Find where the given text appears and provide that cell's center as (X, Y) coordinate. 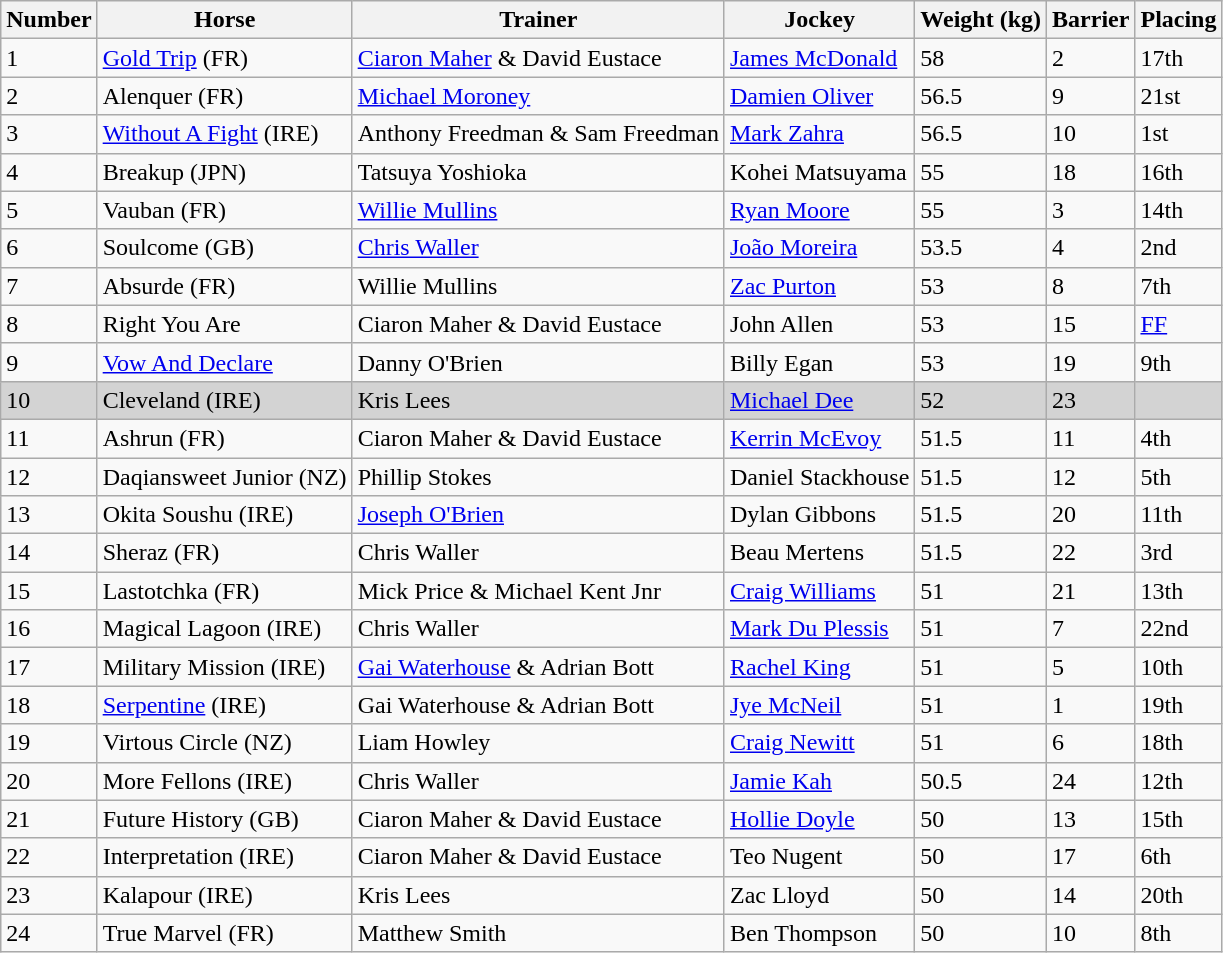
Right You Are (224, 324)
52 (981, 400)
Lastotchka (FR) (224, 591)
Vauban (FR) (224, 210)
Sheraz (FR) (224, 553)
Hollie Doyle (819, 819)
Without A Fight (IRE) (224, 134)
Beau Mertens (819, 553)
João Moreira (819, 248)
16th (1178, 172)
Rachel King (819, 667)
Craig Newitt (819, 743)
18th (1178, 743)
9th (1178, 362)
12th (1178, 781)
Phillip Stokes (538, 477)
4th (1178, 438)
50.5 (981, 781)
Damien Oliver (819, 96)
More Fellons (IRE) (224, 781)
True Marvel (FR) (224, 933)
Horse (224, 20)
Serpentine (IRE) (224, 705)
13th (1178, 591)
Kalapour (IRE) (224, 895)
Teo Nugent (819, 857)
6th (1178, 857)
Breakup (JPN) (224, 172)
Barrier (1091, 20)
Liam Howley (538, 743)
Zac Purton (819, 286)
Tatsuya Yoshioka (538, 172)
Ryan Moore (819, 210)
20th (1178, 895)
Interpretation (IRE) (224, 857)
16 (49, 629)
Mark Du Plessis (819, 629)
John Allen (819, 324)
Kohei Matsuyama (819, 172)
FF (1178, 324)
21st (1178, 96)
Matthew Smith (538, 933)
53.5 (981, 248)
3rd (1178, 553)
Gold Trip (FR) (224, 58)
Michael Dee (819, 400)
Trainer (538, 20)
Placing (1178, 20)
Craig Williams (819, 591)
Virtous Circle (NZ) (224, 743)
Okita Soushu (IRE) (224, 515)
Joseph O'Brien (538, 515)
Dylan Gibbons (819, 515)
Absurde (FR) (224, 286)
Vow And Declare (224, 362)
Daqiansweet Junior (NZ) (224, 477)
2nd (1178, 248)
Alenquer (FR) (224, 96)
Magical Lagoon (IRE) (224, 629)
Anthony Freedman & Sam Freedman (538, 134)
1st (1178, 134)
7th (1178, 286)
Michael Moroney (538, 96)
Ashrun (FR) (224, 438)
22nd (1178, 629)
Kerrin McEvoy (819, 438)
Mick Price & Michael Kent Jnr (538, 591)
Jamie Kah (819, 781)
Billy Egan (819, 362)
17th (1178, 58)
15th (1178, 819)
14th (1178, 210)
Cleveland (IRE) (224, 400)
Future History (GB) (224, 819)
19th (1178, 705)
5th (1178, 477)
8th (1178, 933)
Weight (kg) (981, 20)
Military Mission (IRE) (224, 667)
Ben Thompson (819, 933)
Daniel Stackhouse (819, 477)
James McDonald (819, 58)
58 (981, 58)
Mark Zahra (819, 134)
Zac Lloyd (819, 895)
Soulcome (GB) (224, 248)
Jockey (819, 20)
Jye McNeil (819, 705)
Number (49, 20)
10th (1178, 667)
Danny O'Brien (538, 362)
11th (1178, 515)
